Return (x, y) of the center of cell containing provided text 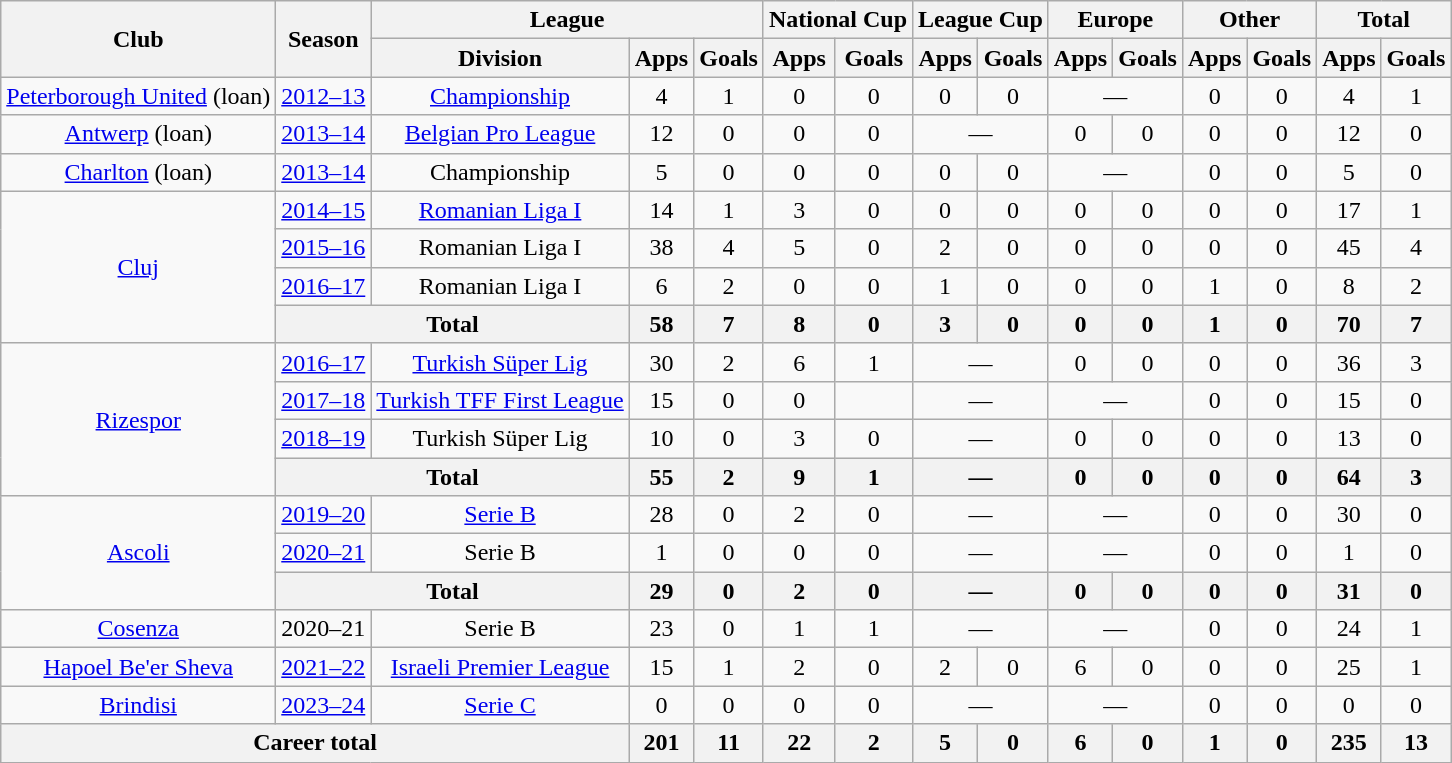
Cosenza (138, 629)
National Cup (838, 20)
Brindisi (138, 705)
11 (729, 743)
Peterborough United (loan) (138, 96)
38 (661, 248)
Europe (1115, 20)
2023–24 (324, 705)
64 (1349, 477)
201 (661, 743)
Belgian Pro League (500, 134)
17 (1349, 210)
55 (661, 477)
10 (661, 438)
Israeli Premier League (500, 667)
2019–20 (324, 515)
Turkish TFF First League (500, 400)
Other (1249, 20)
31 (1349, 591)
Serie C (500, 705)
24 (1349, 629)
28 (661, 515)
2017–18 (324, 400)
23 (661, 629)
2012–13 (324, 96)
Ascoli (138, 553)
235 (1349, 743)
2018–19 (324, 438)
Division (500, 58)
22 (799, 743)
2015–16 (324, 248)
Charlton (loan) (138, 172)
36 (1349, 362)
League (568, 20)
25 (1349, 667)
Club (138, 39)
9 (799, 477)
Career total (315, 743)
45 (1349, 248)
14 (661, 210)
2014–15 (324, 210)
Rizespor (138, 419)
League Cup (981, 20)
58 (661, 324)
70 (1349, 324)
Antwerp (loan) (138, 134)
Season (324, 39)
2021–22 (324, 667)
29 (661, 591)
Hapoel Be'er Sheva (138, 667)
Cluj (138, 267)
